Return [X, Y] of the center of cell containing provided text 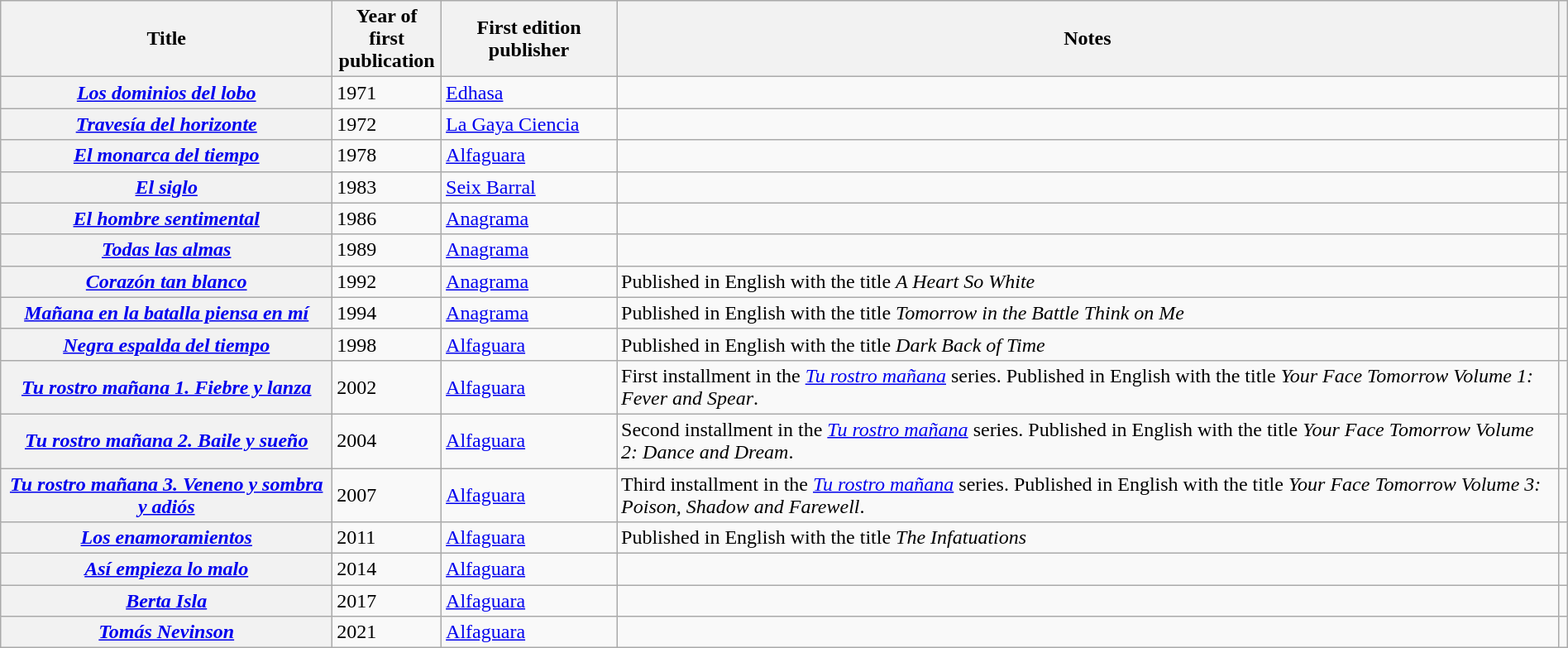
1972 [387, 124]
Negra espalda del tiempo [167, 344]
La Gaya Ciencia [529, 124]
Los enamoramientos [167, 538]
1986 [387, 218]
Published in English with the title Tomorrow in the Battle Think on Me [1088, 313]
1983 [387, 187]
Tu rostro mañana 3. Veneno y sombra y adiós [167, 495]
Seix Barral [529, 187]
El siglo [167, 187]
Notes [1088, 39]
First installment in the Tu rostro mañana series. Published in English with the title Your Face Tomorrow Volume 1: Fever and Spear. [1088, 387]
1989 [387, 250]
Tu rostro mañana 1. Fiebre y lanza [167, 387]
Berta Isla [167, 601]
2021 [387, 632]
2004 [387, 440]
Published in English with the title A Heart So White [1088, 281]
Así empieza lo malo [167, 569]
Year of firstpublication [387, 39]
Edhasa [529, 93]
2007 [387, 495]
2011 [387, 538]
Todas las almas [167, 250]
2014 [387, 569]
Tomás Nevinson [167, 632]
Tu rostro mañana 2. Baile y sueño [167, 440]
Third installment in the Tu rostro mañana series. Published in English with the title Your Face Tomorrow Volume 3: Poison, Shadow and Farewell. [1088, 495]
1994 [387, 313]
Published in English with the title The Infatuations [1088, 538]
1992 [387, 281]
Published in English with the title Dark Back of Time [1088, 344]
1978 [387, 156]
Travesía del horizonte [167, 124]
First edition publisher [529, 39]
1998 [387, 344]
Title [167, 39]
1971 [387, 93]
Second installment in the Tu rostro mañana series. Published in English with the title Your Face Tomorrow Volume 2: Dance and Dream. [1088, 440]
El monarca del tiempo [167, 156]
El hombre sentimental [167, 218]
2017 [387, 601]
Mañana en la batalla piensa en mí [167, 313]
Los dominios del lobo [167, 93]
2002 [387, 387]
Corazón tan blanco [167, 281]
